Return the (X, Y) coordinate for the center point of the cell that contains the specified text.  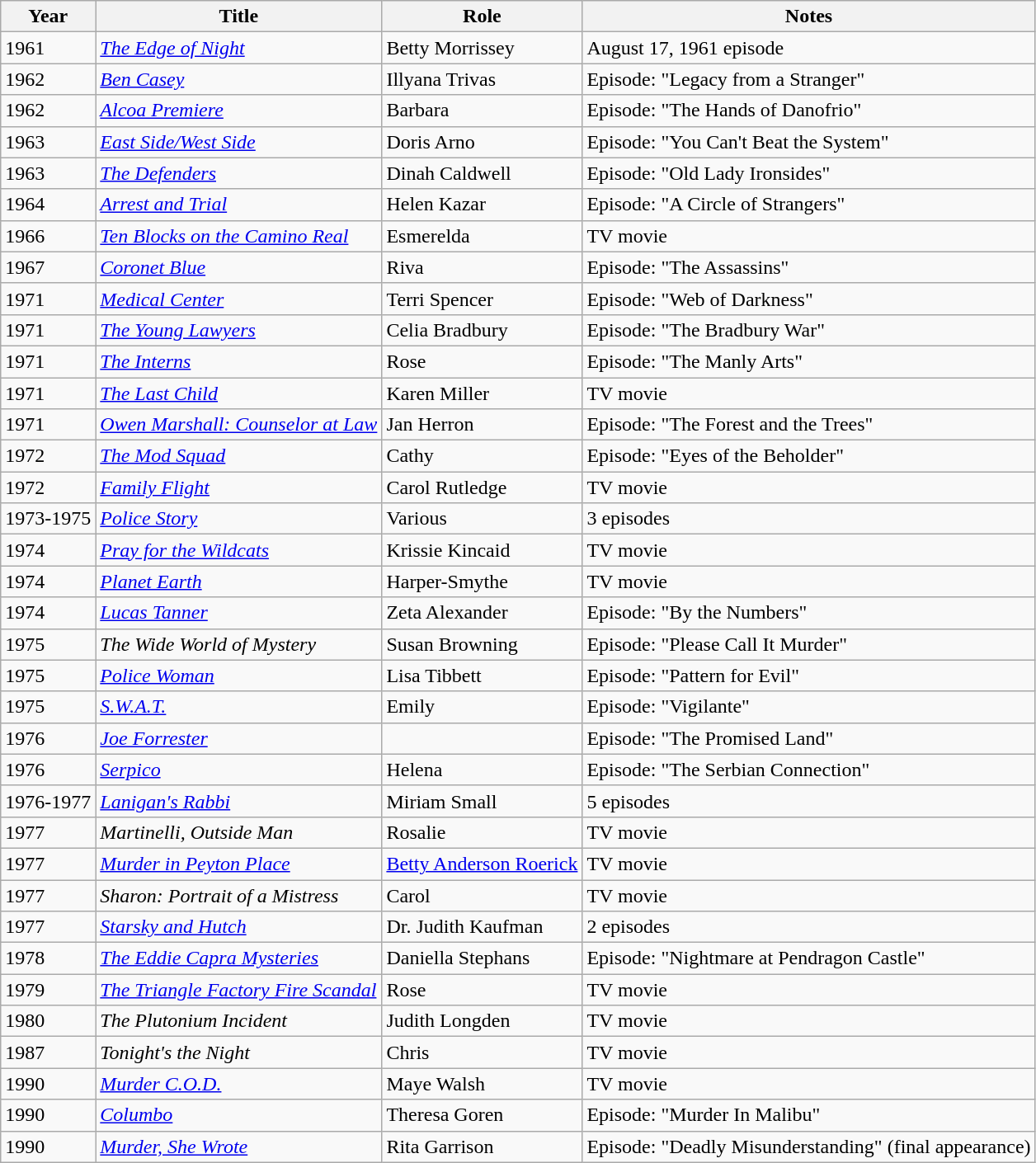
Episode: "The Assassins" (808, 267)
The Triangle Factory Fire Scandal (239, 990)
Episode: "Pattern for Evil" (808, 676)
2 episodes (808, 927)
Illyana Trivas (482, 79)
Various (482, 519)
Esmerelda (482, 236)
Helena (482, 770)
5 episodes (808, 801)
Starsky and Hutch (239, 927)
Krissie Kincaid (482, 550)
Celia Bradbury (482, 330)
The Eddie Capra Mysteries (239, 958)
Columbo (239, 1115)
Harper-Smythe (482, 581)
Serpico (239, 770)
Episode: "The Forest and the Trees" (808, 425)
Betty Morrissey (482, 48)
Episode: "Eyes of the Beholder" (808, 456)
Sharon: Portrait of a Mistress (239, 895)
Martinelli, Outside Man (239, 832)
Tonight's the Night (239, 1052)
1961 (48, 48)
August 17, 1961 episode (808, 48)
1976-1977 (48, 801)
Episode: "Deadly Misunderstanding" (final appearance) (808, 1147)
Joe Forrester (239, 738)
Helen Kazar (482, 205)
Episode: "The Bradbury War" (808, 330)
Ten Blocks on the Camino Real (239, 236)
Family Flight (239, 487)
The Wide World of Mystery (239, 644)
Coronet Blue (239, 267)
Carol (482, 895)
Betty Anderson Roerick (482, 864)
The Last Child (239, 393)
Medical Center (239, 299)
Episode: "The Hands of Danofrio" (808, 111)
Police Woman (239, 676)
Episode: "Nightmare at Pendragon Castle" (808, 958)
Rita Garrison (482, 1147)
Title (239, 16)
Episode: "The Promised Land" (808, 738)
Riva (482, 267)
3 episodes (808, 519)
Episode: "By the Numbers" (808, 613)
Episode: "You Can't Beat the System" (808, 142)
Dr. Judith Kaufman (482, 927)
Doris Arno (482, 142)
Episode: "Old Lady Ironsides" (808, 173)
Owen Marshall: Counselor at Law (239, 425)
Episode: "The Manly Arts" (808, 361)
Terri Spencer (482, 299)
Theresa Goren (482, 1115)
Notes (808, 16)
Susan Browning (482, 644)
Barbara (482, 111)
Jan Herron (482, 425)
The Edge of Night (239, 48)
Pray for the Wildcats (239, 550)
East Side/West Side (239, 142)
Judith Longden (482, 1021)
Episode: "Web of Darkness" (808, 299)
Episode: "A Circle of Strangers" (808, 205)
Episode: "The Serbian Connection" (808, 770)
Ben Casey (239, 79)
Year (48, 16)
Murder C.O.D. (239, 1084)
Murder in Peyton Place (239, 864)
The Mod Squad (239, 456)
1966 (48, 236)
Planet Earth (239, 581)
Episode: "Legacy from a Stranger" (808, 79)
Police Story (239, 519)
1964 (48, 205)
Zeta Alexander (482, 613)
1973-1975 (48, 519)
1987 (48, 1052)
Role (482, 16)
The Plutonium Incident (239, 1021)
S.W.A.T. (239, 707)
1979 (48, 990)
1978 (48, 958)
Daniella Stephans (482, 958)
Maye Walsh (482, 1084)
Lisa Tibbett (482, 676)
Arrest and Trial (239, 205)
1980 (48, 1021)
Alcoa Premiere (239, 111)
Chris (482, 1052)
Episode: "Vigilante" (808, 707)
Cathy (482, 456)
Lanigan's Rabbi (239, 801)
Lucas Tanner (239, 613)
The Young Lawyers (239, 330)
Miriam Small (482, 801)
The Defenders (239, 173)
The Interns (239, 361)
Emily (482, 707)
1967 (48, 267)
Murder, She Wrote (239, 1147)
Karen Miller (482, 393)
Rosalie (482, 832)
Carol Rutledge (482, 487)
Episode: "Murder In Malibu" (808, 1115)
Dinah Caldwell (482, 173)
Episode: "Please Call It Murder" (808, 644)
